Output the [X, Y] coordinate of the center of the cell containing the given text.  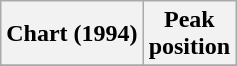
Peakposition [189, 34]
Chart (1994) [72, 34]
